Locate the cell with the specified text and output its (X, Y) center coordinate. 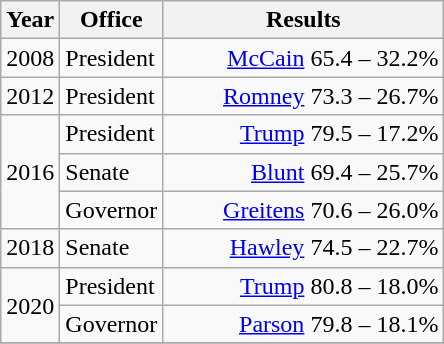
Trump 80.8 – 18.0% (304, 286)
2018 (30, 248)
2012 (30, 96)
Office (112, 20)
Results (304, 20)
Year (30, 20)
2008 (30, 58)
Romney 73.3 – 26.7% (304, 96)
2016 (30, 172)
Trump 79.5 – 17.2% (304, 134)
Hawley 74.5 – 22.7% (304, 248)
Greitens 70.6 – 26.0% (304, 210)
Blunt 69.4 – 25.7% (304, 172)
McCain 65.4 – 32.2% (304, 58)
Parson 79.8 – 18.1% (304, 324)
2020 (30, 305)
